Output the (X, Y) coordinate of the center of the cell containing the given text.  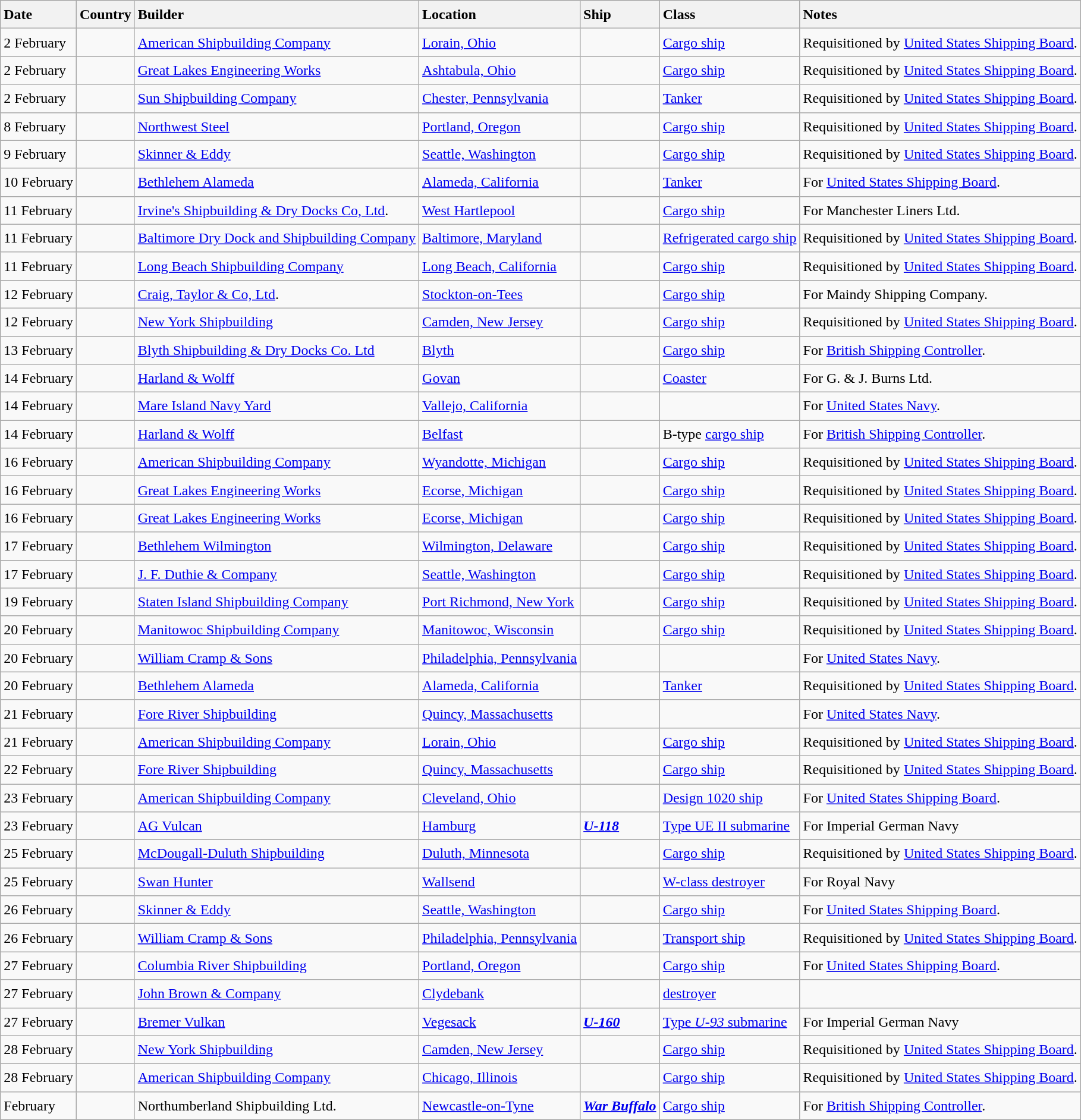
For Manchester Liners Ltd. (940, 210)
Blyth Shipbuilding & Dry Docks Co. Ltd (276, 351)
Port Richmond, New York (499, 602)
Craig, Taylor & Co, Ltd. (276, 294)
Notes (940, 14)
Govan (499, 378)
Refrigerated cargo ship (730, 238)
Mare Island Navy Yard (276, 407)
Stockton-on-Tees (499, 294)
Class (730, 14)
Baltimore Dry Dock and Shipbuilding Company (276, 238)
Bethlehem Wilmington (276, 546)
Chester, Pennsylvania (499, 99)
Transport ship (730, 938)
Ashtabula, Ohio (499, 70)
Hamburg (499, 826)
Long Beach Shipbuilding Company (276, 266)
U-160 (620, 1021)
Date (39, 14)
West Hartlepool (499, 210)
Duluth, Minnesota (499, 854)
Swan Hunter (276, 882)
Newcastle-on-Tyne (499, 1106)
McDougall-Duluth Shipbuilding (276, 854)
U-118 (620, 826)
AG Vulcan (276, 826)
Manitowoc, Wisconsin (499, 630)
Long Beach, California (499, 266)
Staten Island Shipbuilding Company (276, 602)
19 February (39, 602)
Chicago, Illinois (499, 1077)
War Buffalo (620, 1106)
Vegesack (499, 1021)
For Maindy Shipping Company. (940, 294)
For G. & J. Burns Ltd. (940, 378)
Country (105, 14)
destroyer (730, 994)
Ship (620, 14)
Manitowoc Shipbuilding Company (276, 630)
9 February (39, 155)
Sun Shipbuilding Company (276, 99)
Coaster (730, 378)
Northwest Steel (276, 126)
B-type cargo ship (730, 434)
Design 1020 ship (730, 798)
Type UE II submarine (730, 826)
Bremer Vulkan (276, 1021)
Vallejo, California (499, 407)
Wallsend (499, 882)
Type U-93 submarine (730, 1021)
John Brown & Company (276, 994)
8 February (39, 126)
J. F. Duthie & Company (276, 574)
Columbia River Shipbuilding (276, 965)
Belfast (499, 434)
Baltimore, Maryland (499, 238)
Wilmington, Delaware (499, 546)
Clydebank (499, 994)
Cleveland, Ohio (499, 798)
10 February (39, 182)
Builder (276, 14)
February (39, 1106)
Irvine's Shipbuilding & Dry Docks Co, Ltd. (276, 210)
Northumberland Shipbuilding Ltd. (276, 1106)
For Royal Navy (940, 882)
22 February (39, 769)
Location (499, 14)
W-class destroyer (730, 882)
Blyth (499, 351)
Wyandotte, Michigan (499, 463)
13 February (39, 351)
